Extract the [x, y] coordinate from the center of the cell holding the provided text.  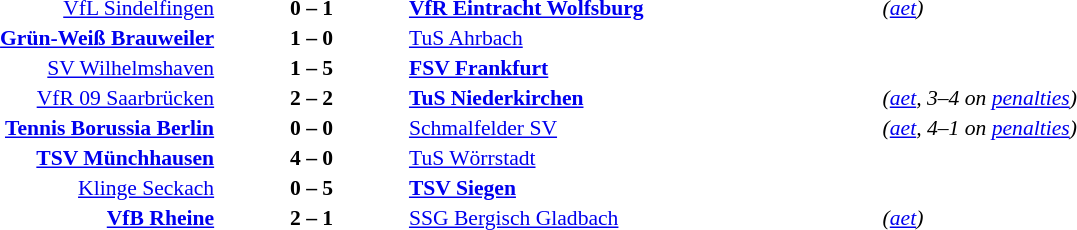
2 – 2 [312, 98]
TuS Ahrbach [643, 38]
0 – 0 [312, 128]
TuS Wörrstadt [643, 158]
4 – 0 [312, 158]
TuS Niederkirchen [643, 98]
FSV Frankfurt [643, 68]
Schmalfelder SV [643, 128]
1 – 5 [312, 68]
TSV Siegen [643, 188]
1 – 0 [312, 38]
0 – 5 [312, 188]
